Return [x, y] of the center of cell containing provided text 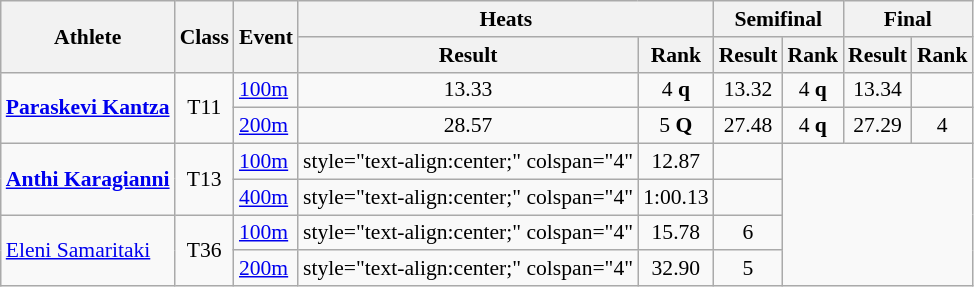
13.33 [468, 90]
Paraskevi Kantza [88, 108]
400m [266, 197]
Anthi Karagianni [88, 180]
32.90 [676, 269]
Athlete [88, 36]
5 [748, 269]
13.32 [748, 90]
T11 [204, 108]
Eleni Samaritaki [88, 250]
Final [908, 19]
12.87 [676, 162]
Heats [506, 19]
1:00.13 [676, 197]
T36 [204, 250]
Semifinal [778, 19]
4 [942, 126]
Event [266, 36]
6 [748, 233]
28.57 [468, 126]
T13 [204, 180]
13.34 [878, 90]
5 Q [676, 126]
27.48 [748, 126]
Class [204, 36]
15.78 [676, 233]
27.29 [878, 126]
